Identify which cell holds the provided text, then report its (x, y) central coordinate. 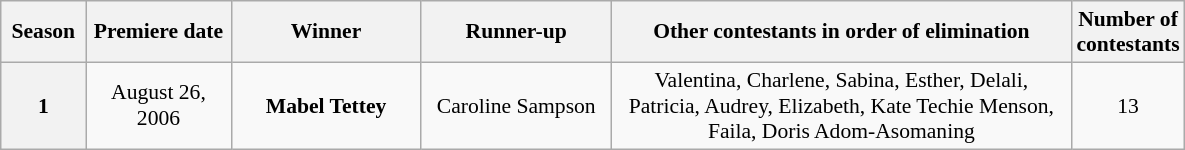
Runner-up (516, 32)
Valentina, Charlene, Sabina, Esther, Delali, Patricia, Audrey, Elizabeth, Kate Techie Menson, Faila, Doris Adom-Asomaning (841, 106)
13 (1128, 106)
Number of contestants (1128, 32)
Caroline Sampson (516, 106)
Other contestants in order of elimination (841, 32)
Winner (326, 32)
Premiere date (158, 32)
August 26, 2006 (158, 106)
Mabel Tettey (326, 106)
Season (44, 32)
1 (44, 106)
